Identify which cell holds the provided text, then report its [x, y] central coordinate. 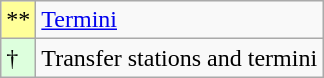
Termini [180, 20]
** [18, 20]
† [18, 58]
Transfer stations and termini [180, 58]
